Identify which cell holds the provided text, then report its (x, y) central coordinate. 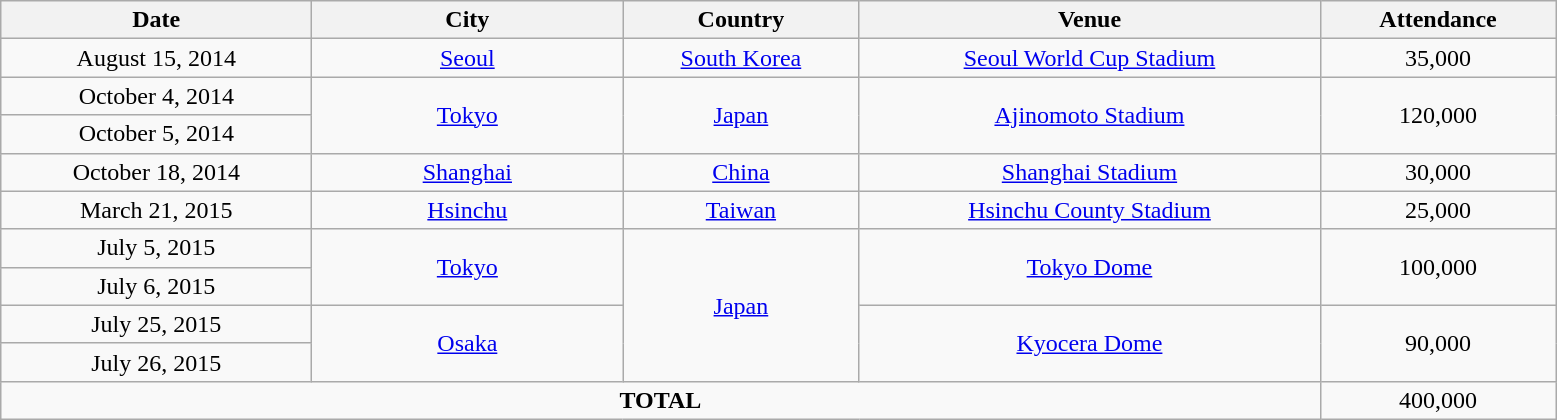
South Korea (741, 58)
Hsinchu County Stadium (1090, 210)
March 21, 2015 (156, 210)
Ajinomoto Stadium (1090, 115)
Seoul (468, 58)
Taiwan (741, 210)
Shanghai (468, 172)
Tokyo Dome (1090, 267)
July 25, 2015 (156, 324)
July 5, 2015 (156, 248)
30,000 (1438, 172)
October 5, 2014 (156, 134)
July 26, 2015 (156, 362)
October 18, 2014 (156, 172)
October 4, 2014 (156, 96)
August 15, 2014 (156, 58)
Shanghai Stadium (1090, 172)
Country (741, 20)
China (741, 172)
Kyocera Dome (1090, 343)
City (468, 20)
Date (156, 20)
25,000 (1438, 210)
120,000 (1438, 115)
July 6, 2015 (156, 286)
Venue (1090, 20)
100,000 (1438, 267)
TOTAL (660, 400)
90,000 (1438, 343)
Hsinchu (468, 210)
Seoul World Cup Stadium (1090, 58)
Attendance (1438, 20)
Osaka (468, 343)
35,000 (1438, 58)
400,000 (1438, 400)
